Return [x, y] of the center of cell containing provided text 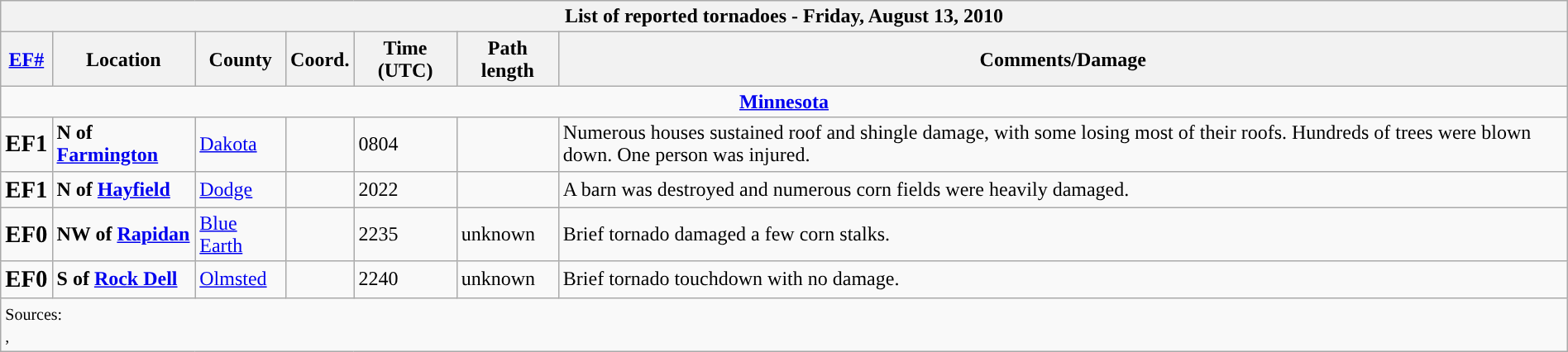
Sources:, [784, 324]
Dakota [241, 144]
Olmsted [241, 279]
2235 [405, 235]
Blue Earth [241, 235]
N of Farmington [124, 144]
A barn was destroyed and numerous corn fields were heavily damaged. [1063, 189]
2022 [405, 189]
County [241, 59]
Location [124, 59]
EF# [26, 59]
Comments/Damage [1063, 59]
Time (UTC) [405, 59]
Coord. [320, 59]
0804 [405, 144]
NW of Rapidan [124, 235]
Brief tornado damaged a few corn stalks. [1063, 235]
S of Rock Dell [124, 279]
N of Hayfield [124, 189]
2240 [405, 279]
Numerous houses sustained roof and shingle damage, with some losing most of their roofs. Hundreds of trees were blown down. One person was injured. [1063, 144]
Dodge [241, 189]
Brief tornado touchdown with no damage. [1063, 279]
Path length [508, 59]
Minnesota [784, 102]
List of reported tornadoes - Friday, August 13, 2010 [784, 17]
